Return the (X, Y) coordinate for the center point of the cell that contains the specified text.  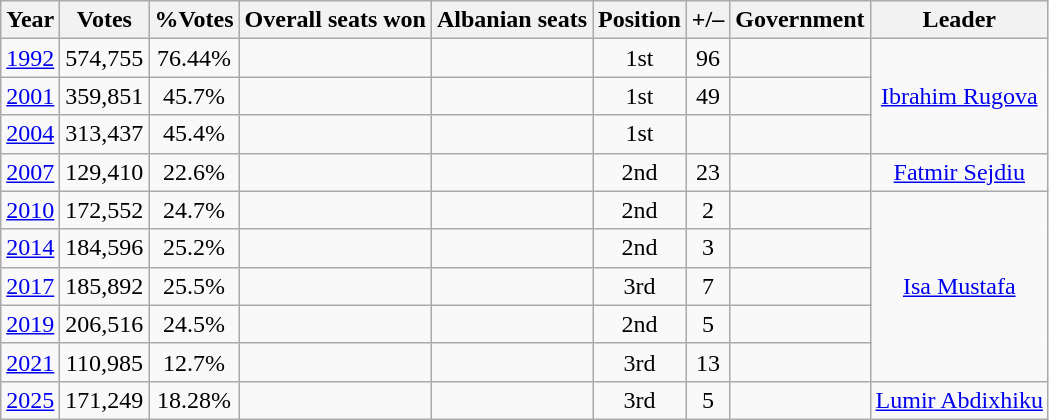
184,596 (104, 248)
110,985 (104, 362)
25.5% (194, 286)
2014 (30, 248)
Isa Mustafa (959, 286)
185,892 (104, 286)
2004 (30, 134)
2017 (30, 286)
23 (708, 172)
24.7% (194, 210)
Government (800, 20)
22.6% (194, 172)
+/– (708, 20)
313,437 (104, 134)
172,552 (104, 210)
Votes (104, 20)
7 (708, 286)
49 (708, 96)
1992 (30, 58)
18.28% (194, 400)
Ibrahim Rugova (959, 96)
24.5% (194, 324)
359,851 (104, 96)
96 (708, 58)
Fatmir Sejdiu (959, 172)
25.2% (194, 248)
Position (640, 20)
Lumir Abdixhiku (959, 400)
2019 (30, 324)
2010 (30, 210)
12.7% (194, 362)
Albanian seats (512, 20)
2001 (30, 96)
Year (30, 20)
45.7% (194, 96)
574,755 (104, 58)
129,410 (104, 172)
2 (708, 210)
171,249 (104, 400)
2007 (30, 172)
Leader (959, 20)
76.44% (194, 58)
Overall seats won (335, 20)
13 (708, 362)
2025 (30, 400)
%Votes (194, 20)
206,516 (104, 324)
45.4% (194, 134)
3 (708, 248)
2021 (30, 362)
